Locate the cell with the specified text and output its (X, Y) center coordinate. 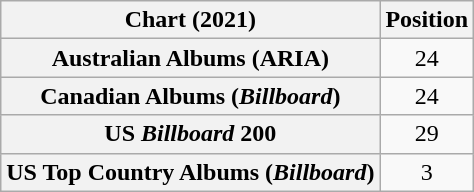
Canadian Albums (Billboard) (190, 96)
US Billboard 200 (190, 134)
Chart (2021) (190, 20)
Position (427, 20)
3 (427, 172)
29 (427, 134)
US Top Country Albums (Billboard) (190, 172)
Australian Albums (ARIA) (190, 58)
